Find where the given text appears and provide that cell's center as [x, y] coordinate. 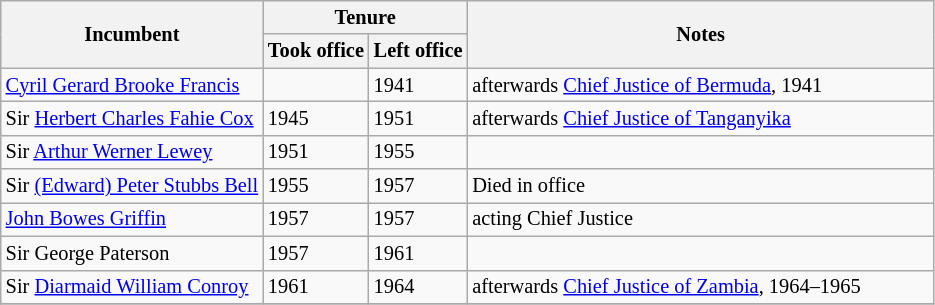
Sir (Edward) Peter Stubbs Bell [132, 186]
acting Chief Justice [700, 219]
Sir Herbert Charles Fahie Cox [132, 118]
John Bowes Griffin [132, 219]
Incumbent [132, 34]
Notes [700, 34]
Cyril Gerard Brooke Francis [132, 85]
afterwards Chief Justice of Tanganyika [700, 118]
Left office [418, 51]
afterwards Chief Justice of Bermuda, 1941 [700, 85]
Died in office [700, 186]
Took office [316, 51]
1945 [316, 118]
Sir Diarmaid William Conroy [132, 287]
Sir George Paterson [132, 253]
Tenure [365, 17]
1941 [418, 85]
Sir Arthur Werner Lewey [132, 152]
afterwards Chief Justice of Zambia, 1964–1965 [700, 287]
1964 [418, 287]
